Search for the cell housing the specified text and yield its [X, Y] center coordinate. 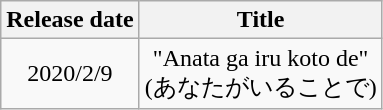
"Anata ga iru koto de"(あなたがいることで) [260, 74]
Release date [70, 20]
2020/2/9 [70, 74]
Title [260, 20]
